Return the [X, Y] coordinate for the center point of the cell that contains the specified text.  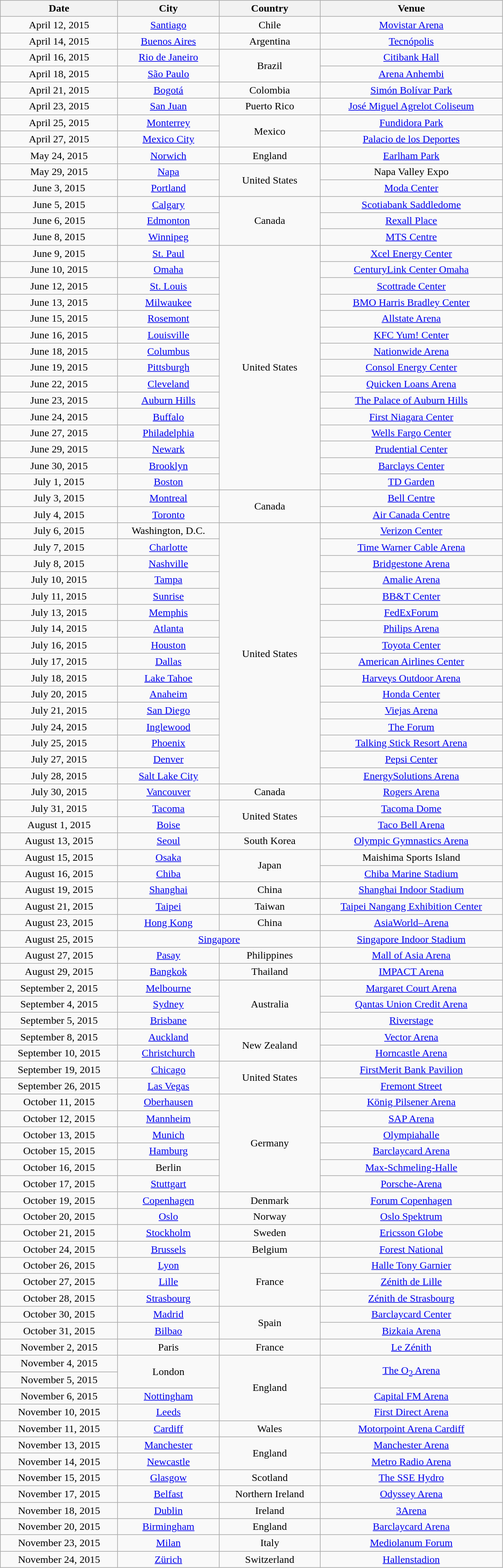
Air Canada Centre [411, 515]
Dallas [168, 661]
October 12, 2015 [59, 1119]
TD Garden [411, 482]
Newark [168, 449]
Oslo [168, 1216]
San Juan [168, 106]
Boston [168, 482]
June 12, 2015 [59, 286]
Fremont Street [411, 1086]
First Direct Arena [411, 1412]
EnergySolutions Arena [411, 776]
Seoul [168, 841]
October 27, 2015 [59, 1282]
KFC Yum! Center [411, 335]
Wales [270, 1429]
November 20, 2015 [59, 1527]
Nottingham [168, 1396]
The Forum [411, 727]
Toronto [168, 515]
Atlanta [168, 629]
Ericsson Globe [411, 1233]
Norway [270, 1216]
Sunrise [168, 596]
Buffalo [168, 416]
Northern Ireland [270, 1494]
Auckland [168, 1037]
Halle Tony Garnier [411, 1266]
Italy [270, 1543]
Houston [168, 645]
Taco Bell Arena [411, 825]
Amalie Arena [411, 580]
City [168, 9]
Japan [270, 865]
Osaka [168, 857]
Barclays Center [411, 465]
April 25, 2015 [59, 123]
June 3, 2015 [59, 188]
June 19, 2015 [59, 368]
Arena Anhembi [411, 74]
October 31, 2015 [59, 1331]
Honda Center [411, 694]
Memphis [168, 612]
Toyota Center [411, 645]
Scotiabank Saddledome [411, 205]
Glasgow [168, 1478]
Quicken Loans Arena [411, 384]
FedExForum [411, 612]
Chiba Marine Stadium [411, 874]
June 22, 2015 [59, 384]
Barclaycard Center [411, 1315]
Puerto Rico [270, 106]
Taipei [168, 906]
July 20, 2015 [59, 694]
Fundidora Park [411, 123]
FirstMerit Bank Pavilion [411, 1070]
Brooklyn [168, 465]
October 26, 2015 [59, 1266]
Manchester [168, 1445]
Forest National [411, 1249]
July 30, 2015 [59, 792]
Milwaukee [168, 302]
November 24, 2015 [59, 1559]
Brussels [168, 1249]
July 13, 2015 [59, 612]
Lake Tahoe [168, 678]
June 15, 2015 [59, 319]
Milan [168, 1543]
Edmonton [168, 221]
July 18, 2015 [59, 678]
Manchester Arena [411, 1445]
November 13, 2015 [59, 1445]
November 11, 2015 [59, 1429]
Napa Valley Expo [411, 172]
June 10, 2015 [59, 270]
Scotland [270, 1478]
Bizkaia Arena [411, 1331]
Earlham Park [411, 155]
August 21, 2015 [59, 906]
July 4, 2015 [59, 515]
Pepsi Center [411, 760]
Anaheim [168, 694]
Hong Kong [168, 923]
Max-Schmeling-Halle [411, 1167]
Qantas Union Credit Arena [411, 1004]
José Miguel Agrelot Coliseum [411, 106]
Philadelphia [168, 433]
November 10, 2015 [59, 1412]
Winnipeg [168, 237]
August 13, 2015 [59, 841]
Le Zénith [411, 1347]
June 16, 2015 [59, 335]
November 15, 2015 [59, 1478]
November 6, 2015 [59, 1396]
SAP Arena [411, 1119]
König Pilsener Arena [411, 1102]
Zénith de Strasbourg [411, 1298]
Horncastle Arena [411, 1053]
Mediolanum Forum [411, 1543]
Rexall Place [411, 221]
October 19, 2015 [59, 1200]
June 8, 2015 [59, 237]
Colombia [270, 90]
July 6, 2015 [59, 531]
3Arena [411, 1510]
Mall of Asia Arena [411, 955]
Montreal [168, 498]
June 30, 2015 [59, 465]
July 28, 2015 [59, 776]
Oslo Spektrum [411, 1216]
Bangkok [168, 971]
Metro Radio Arena [411, 1461]
Mannheim [168, 1119]
Stockholm [168, 1233]
Zürich [168, 1559]
May 24, 2015 [59, 155]
November 18, 2015 [59, 1510]
August 16, 2015 [59, 874]
Strasbourg [168, 1298]
Munich [168, 1135]
Santiago [168, 25]
October 15, 2015 [59, 1151]
Monterrey [168, 123]
October 17, 2015 [59, 1184]
October 11, 2015 [59, 1102]
Salt Lake City [168, 776]
Bilbao [168, 1331]
Thailand [270, 971]
September 8, 2015 [59, 1037]
July 27, 2015 [59, 760]
Rio de Janeiro [168, 57]
Moda Center [411, 188]
September 2, 2015 [59, 988]
Dublin [168, 1510]
Chicago [168, 1070]
Nashville [168, 564]
Palacio de los Deportes [411, 139]
Motorpoint Arena Cardiff [411, 1429]
Copenhagen [168, 1200]
April 12, 2015 [59, 25]
August 27, 2015 [59, 955]
Oberhausen [168, 1102]
Cardiff [168, 1429]
Bell Centre [411, 498]
October 21, 2015 [59, 1233]
Vancouver [168, 792]
September 4, 2015 [59, 1004]
Madrid [168, 1315]
Stuttgart [168, 1184]
Phoenix [168, 743]
American Airlines Center [411, 661]
Date [59, 9]
August 1, 2015 [59, 825]
Country [270, 9]
Christchurch [168, 1053]
Melbourne [168, 988]
Allstate Arena [411, 319]
Germany [270, 1143]
June 5, 2015 [59, 205]
Switzerland [270, 1559]
November 14, 2015 [59, 1461]
IMPACT Arena [411, 971]
June 18, 2015 [59, 351]
Pittsburgh [168, 368]
Pasay [168, 955]
October 16, 2015 [59, 1167]
July 7, 2015 [59, 547]
Spain [270, 1323]
Wells Fargo Center [411, 433]
MTS Centre [411, 237]
September 26, 2015 [59, 1086]
November 17, 2015 [59, 1494]
AsiaWorld–Arena [411, 923]
Chile [270, 25]
July 16, 2015 [59, 645]
London [168, 1372]
Time Warner Cable Arena [411, 547]
The SSE Hydro [411, 1478]
Consol Energy Center [411, 368]
November 5, 2015 [59, 1380]
Washington, D.C. [168, 531]
August 25, 2015 [59, 939]
July 8, 2015 [59, 564]
April 14, 2015 [59, 41]
South Korea [270, 841]
August 29, 2015 [59, 971]
São Paulo [168, 74]
Verizon Center [411, 531]
Vector Arena [411, 1037]
July 25, 2015 [59, 743]
August 23, 2015 [59, 923]
November 4, 2015 [59, 1363]
Olympiahalle [411, 1135]
Auburn Hills [168, 400]
Movistar Arena [411, 25]
Leeds [168, 1412]
Cleveland [168, 384]
July 24, 2015 [59, 727]
July 11, 2015 [59, 596]
Belfast [168, 1494]
Taiwan [270, 906]
November 2, 2015 [59, 1347]
Norwich [168, 155]
Sydney [168, 1004]
Harveys Outdoor Arena [411, 678]
July 1, 2015 [59, 482]
Maishima Sports Island [411, 857]
Lyon [168, 1266]
Talking Stick Resort Arena [411, 743]
October 28, 2015 [59, 1298]
Shanghai Indoor Stadium [411, 890]
Riverstage [411, 1021]
Tacoma Dome [411, 808]
CenturyLink Center Omaha [411, 270]
June 6, 2015 [59, 221]
Philips Arena [411, 629]
April 27, 2015 [59, 139]
October 24, 2015 [59, 1249]
Mexico [270, 131]
Mexico City [168, 139]
Paris [168, 1347]
October 13, 2015 [59, 1135]
Viejas Arena [411, 710]
Calgary [168, 205]
July 17, 2015 [59, 661]
BMO Harris Bradley Center [411, 302]
Venue [411, 9]
July 14, 2015 [59, 629]
Inglewood [168, 727]
August 15, 2015 [59, 857]
June 27, 2015 [59, 433]
Bridgestone Arena [411, 564]
Australia [270, 1004]
September 5, 2015 [59, 1021]
Buenos Aires [168, 41]
Rosemont [168, 319]
Ireland [270, 1510]
Argentina [270, 41]
Charlotte [168, 547]
Columbus [168, 351]
July 10, 2015 [59, 580]
April 23, 2015 [59, 106]
Tecnópolis [411, 41]
Porsche-Arena [411, 1184]
April 16, 2015 [59, 57]
Shanghai [168, 890]
April 21, 2015 [59, 90]
Louisville [168, 335]
Portland [168, 188]
Sweden [270, 1233]
Denver [168, 760]
Rogers Arena [411, 792]
Denmark [270, 1200]
October 30, 2015 [59, 1315]
Taipei Nangang Exhibition Center [411, 906]
Singapore [219, 939]
Citibank Hall [411, 57]
New Zealand [270, 1045]
Hallenstadion [411, 1559]
Xcel Energy Center [411, 253]
July 3, 2015 [59, 498]
Omaha [168, 270]
Birmingham [168, 1527]
Berlin [168, 1167]
Forum Copenhagen [411, 1200]
Bogotá [168, 90]
St. Paul [168, 253]
The Palace of Auburn Hills [411, 400]
Scottrade Center [411, 286]
The O2 Arena [411, 1372]
April 18, 2015 [59, 74]
Capital FM Arena [411, 1396]
June 23, 2015 [59, 400]
September 10, 2015 [59, 1053]
First Niagara Center [411, 416]
Philippines [270, 955]
Singapore Indoor Stadium [411, 939]
June 29, 2015 [59, 449]
Brazil [270, 66]
Boise [168, 825]
Odyssey Arena [411, 1494]
Chiba [168, 874]
BB&T Center [411, 596]
June 9, 2015 [59, 253]
July 21, 2015 [59, 710]
St. Louis [168, 286]
October 20, 2015 [59, 1216]
July 31, 2015 [59, 808]
June 13, 2015 [59, 302]
June 24, 2015 [59, 416]
Newcastle [168, 1461]
Lille [168, 1282]
Simón Bolívar Park [411, 90]
Brisbane [168, 1021]
November 23, 2015 [59, 1543]
San Diego [168, 710]
Hamburg [168, 1151]
Napa [168, 172]
May 29, 2015 [59, 172]
September 19, 2015 [59, 1070]
Las Vegas [168, 1086]
Prudential Center [411, 449]
Margaret Court Arena [411, 988]
Tacoma [168, 808]
Tampa [168, 580]
Zénith de Lille [411, 1282]
Belgium [270, 1249]
August 19, 2015 [59, 890]
Nationwide Arena [411, 351]
Olympic Gymnastics Arena [411, 841]
